Capture the cell that displays the provided text and extract its [x, y] central coordinate. 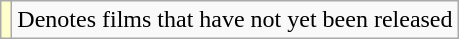
Denotes films that have not yet been released [235, 20]
